Detect which cell encompasses the target text, then output its (X, Y) center coordinate. 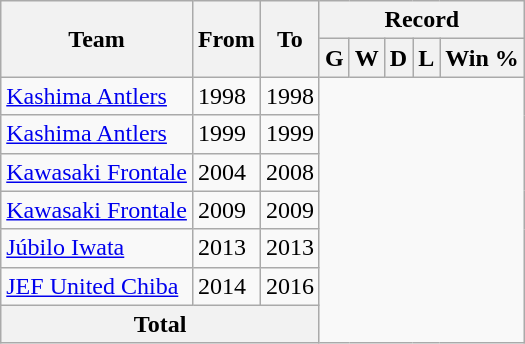
2016 (290, 286)
JEF United Chiba (97, 286)
G (334, 58)
Total (160, 324)
Team (97, 39)
Win % (482, 58)
D (398, 58)
To (290, 39)
2008 (290, 172)
From (226, 39)
W (366, 58)
L (426, 58)
2014 (226, 286)
Júbilo Iwata (97, 248)
Record (422, 20)
2004 (226, 172)
